From the cell containing the given text, extract its center point as (x, y) coordinate. 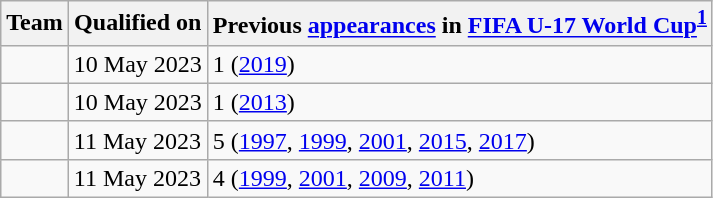
Qualified on (138, 24)
Team (35, 24)
5 (1997, 1999, 2001, 2015, 2017) (460, 140)
1 (2013) (460, 102)
4 (1999, 2001, 2009, 2011) (460, 178)
1 (2019) (460, 64)
Previous appearances in FIFA U-17 World Cup1 (460, 24)
